Scan for the cell matching the given text and deliver its [x, y] coordinate at center. 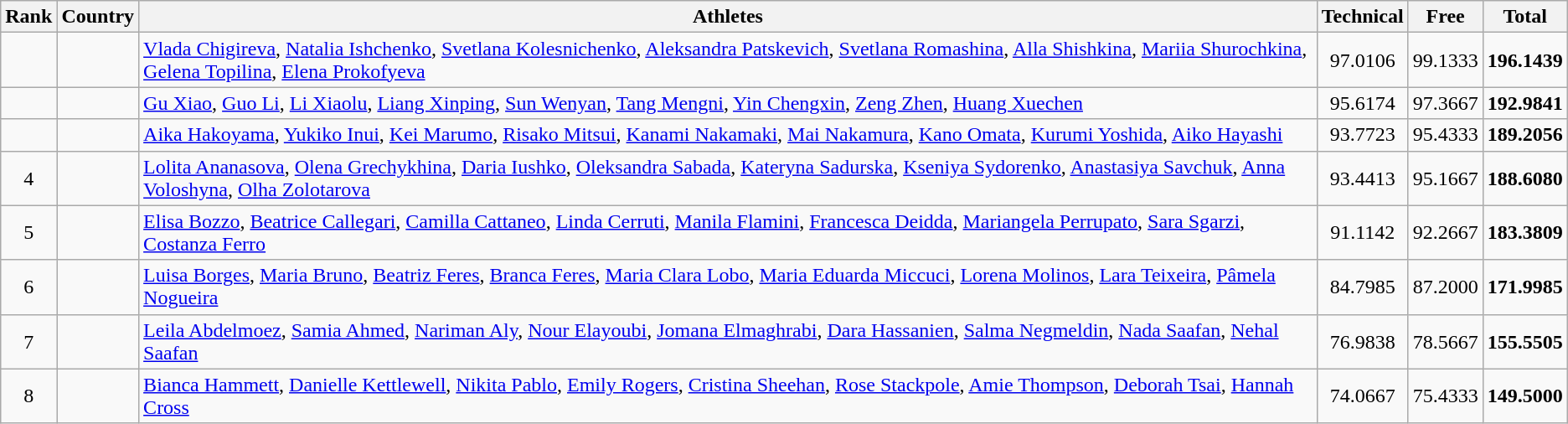
149.5000 [1524, 396]
171.9985 [1524, 287]
188.6080 [1524, 178]
196.1439 [1524, 60]
7 [28, 342]
92.2667 [1446, 233]
Country [98, 17]
93.7723 [1362, 135]
Bianca Hammett, Danielle Kettlewell, Nikita Pablo, Emily Rogers, Cristina Sheehan, Rose Stackpole, Amie Thompson, Deborah Tsai, Hannah Cross [729, 396]
Gu Xiao, Guo Li, Li Xiaolu, Liang Xinping, Sun Wenyan, Tang Mengni, Yin Chengxin, Zeng Zhen, Huang Xuechen [729, 103]
Athletes [729, 17]
91.1142 [1362, 233]
99.1333 [1446, 60]
75.4333 [1446, 396]
78.5667 [1446, 342]
Aika Hakoyama, Yukiko Inui, Kei Marumo, Risako Mitsui, Kanami Nakamaki, Mai Nakamura, Kano Omata, Kurumi Yoshida, Aiko Hayashi [729, 135]
Technical [1362, 17]
Leila Abdelmoez, Samia Ahmed, Nariman Aly, Nour Elayoubi, Jomana Elmaghrabi, Dara Hassanien, Salma Negmeldin, Nada Saafan, Nehal Saafan [729, 342]
97.3667 [1446, 103]
183.3809 [1524, 233]
Free [1446, 17]
93.4413 [1362, 178]
Total [1524, 17]
8 [28, 396]
76.9838 [1362, 342]
84.7985 [1362, 287]
95.1667 [1446, 178]
Elisa Bozzo, Beatrice Callegari, Camilla Cattaneo, Linda Cerruti, Manila Flamini, Francesca Deidda, Mariangela Perrupato, Sara Sgarzi, Costanza Ferro [729, 233]
4 [28, 178]
192.9841 [1524, 103]
155.5505 [1524, 342]
87.2000 [1446, 287]
6 [28, 287]
5 [28, 233]
Rank [28, 17]
189.2056 [1524, 135]
95.4333 [1446, 135]
74.0667 [1362, 396]
95.6174 [1362, 103]
Luisa Borges, Maria Bruno, Beatriz Feres, Branca Feres, Maria Clara Lobo, Maria Eduarda Miccuci, Lorena Molinos, Lara Teixeira, Pâmela Nogueira [729, 287]
97.0106 [1362, 60]
